Extract the [X, Y] coordinate from the center of the cell holding the provided text.  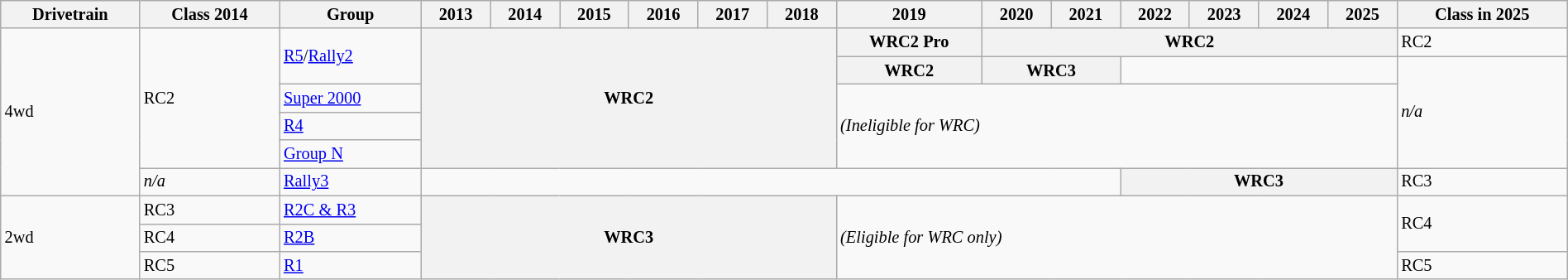
2018 [802, 15]
WRC2 Pro [909, 42]
R2B [351, 238]
(Ineligible for WRC) [1116, 126]
R1 [351, 266]
2019 [909, 15]
Group N [351, 154]
(Eligible for WRC only) [1116, 237]
2021 [1086, 15]
R4 [351, 126]
R5/Rally2 [351, 56]
2023 [1224, 15]
Rally3 [351, 182]
2025 [1363, 15]
R2C & R3 [351, 210]
2024 [1293, 15]
2016 [663, 15]
Group [351, 15]
2wd [70, 237]
2015 [595, 15]
2020 [1016, 15]
Class in 2025 [1482, 15]
2022 [1155, 15]
Class 2014 [210, 15]
2017 [733, 15]
Super 2000 [351, 99]
Drivetrain [70, 15]
4wd [70, 112]
2013 [456, 15]
2014 [525, 15]
